Determine the [X, Y] coordinate at the center of the cell enclosing the given text.  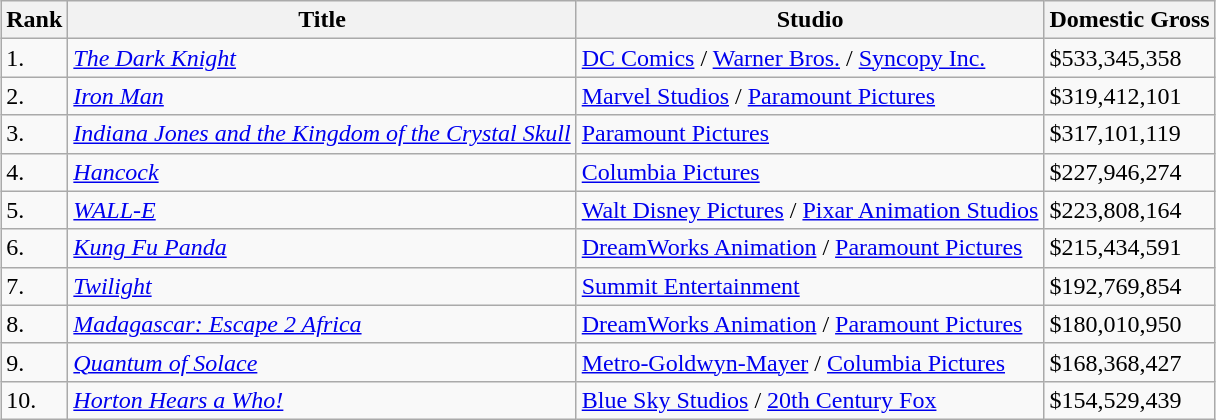
DC Comics / Warner Bros. / Syncopy Inc. [810, 58]
4. [34, 172]
Iron Man [322, 96]
3. [34, 134]
Madagascar: Escape 2 Africa [322, 324]
Rank [34, 20]
$192,769,854 [1130, 286]
Columbia Pictures [810, 172]
The Dark Knight [322, 58]
Paramount Pictures [810, 134]
Metro-Goldwyn-Mayer / Columbia Pictures [810, 362]
$319,412,101 [1130, 96]
WALL-E [322, 210]
1. [34, 58]
$223,808,164 [1130, 210]
Indiana Jones and the Kingdom of the Crystal Skull [322, 134]
Horton Hears a Who! [322, 400]
Quantum of Solace [322, 362]
8. [34, 324]
$168,368,427 [1130, 362]
2. [34, 96]
10. [34, 400]
Domestic Gross [1130, 20]
Title [322, 20]
$215,434,591 [1130, 248]
$533,345,358 [1130, 58]
Blue Sky Studios / 20th Century Fox [810, 400]
Kung Fu Panda [322, 248]
$180,010,950 [1130, 324]
Hancock [322, 172]
5. [34, 210]
$154,529,439 [1130, 400]
$227,946,274 [1130, 172]
Summit Entertainment [810, 286]
Studio [810, 20]
7. [34, 286]
9. [34, 362]
Walt Disney Pictures / Pixar Animation Studios [810, 210]
6. [34, 248]
Twilight [322, 286]
Marvel Studios / Paramount Pictures [810, 96]
$317,101,119 [1130, 134]
